Return the (x, y) coordinate for the center point of the cell that contains the specified text.  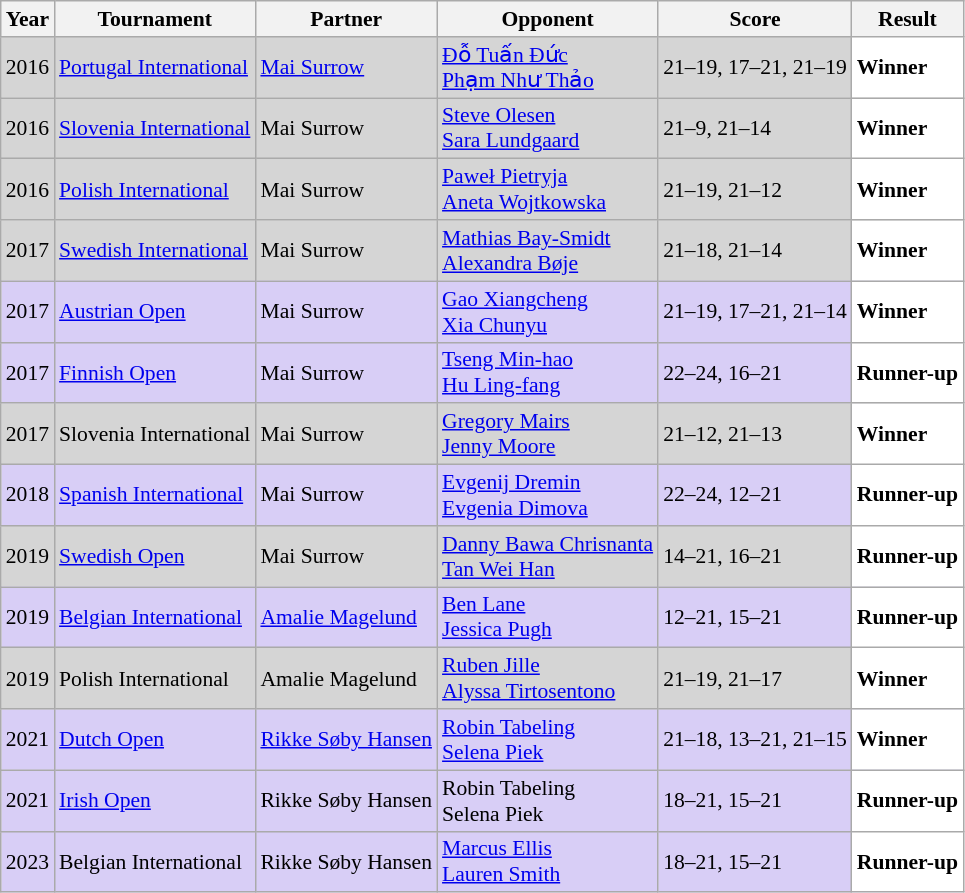
12–21, 15–21 (755, 618)
21–19, 17–21, 21–19 (755, 68)
Austrian Open (154, 312)
Paweł Pietryja Aneta Wojtkowska (548, 190)
21–18, 13–21, 21–15 (755, 740)
Đỗ Tuấn Đức Phạm Như Thảo (548, 68)
Ben Lane Jessica Pugh (548, 618)
Tseng Min-hao Hu Ling-fang (548, 372)
Mathias Bay-Smidt Alexandra Bøje (548, 250)
Finnish Open (154, 372)
Portugal International (154, 68)
21–19, 21–17 (755, 678)
21–9, 21–14 (755, 128)
Danny Bawa Chrisnanta Tan Wei Han (548, 556)
Dutch Open (154, 740)
21–12, 21–13 (755, 434)
Tournament (154, 19)
Irish Open (154, 800)
22–24, 12–21 (755, 496)
Swedish Open (154, 556)
Swedish International (154, 250)
Partner (346, 19)
Spanish International (154, 496)
2018 (28, 496)
21–19, 21–12 (755, 190)
Ruben Jille Alyssa Tirtosentono (548, 678)
Gao Xiangcheng Xia Chunyu (548, 312)
Steve Olesen Sara Lundgaard (548, 128)
Score (755, 19)
Gregory Mairs Jenny Moore (548, 434)
Opponent (548, 19)
21–18, 21–14 (755, 250)
Result (908, 19)
22–24, 16–21 (755, 372)
Year (28, 19)
Marcus Ellis Lauren Smith (548, 862)
Evgenij Dremin Evgenia Dimova (548, 496)
21–19, 17–21, 21–14 (755, 312)
2023 (28, 862)
14–21, 16–21 (755, 556)
